Scan for the cell matching the given text and deliver its (x, y) coordinate at center. 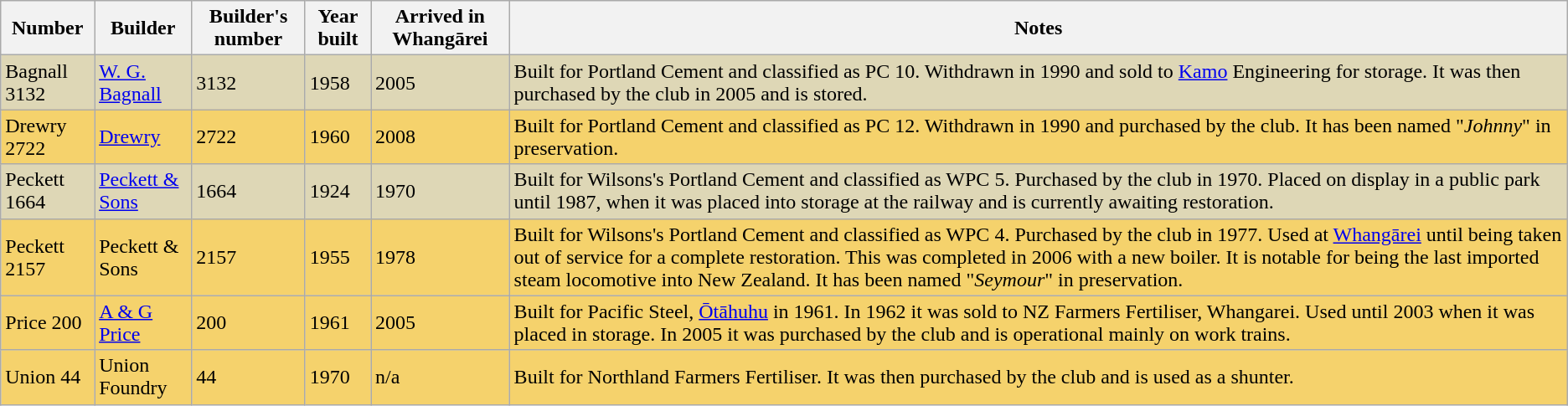
2722 (249, 137)
Price 200 (48, 323)
A & G Price (143, 323)
1961 (338, 323)
Built for Northland Farmers Fertiliser. It was then purchased by the club and is used as a shunter. (1039, 377)
Peckett 2157 (48, 257)
Year built (338, 28)
Builder's number (249, 28)
3132 (249, 82)
n/a (441, 377)
1924 (338, 191)
Drewry (143, 137)
2157 (249, 257)
Built for Portland Cement and classified as PC 12. Withdrawn in 1990 and purchased by the club. It has been named "Johnny" in preservation. (1039, 137)
1955 (338, 257)
Builder (143, 28)
1958 (338, 82)
1978 (441, 257)
Union Foundry (143, 377)
Drewry 2722 (48, 137)
Union 44 (48, 377)
1960 (338, 137)
2008 (441, 137)
Number (48, 28)
Bagnall 3132 (48, 82)
44 (249, 377)
Notes (1039, 28)
200 (249, 323)
1664 (249, 191)
Peckett 1664 (48, 191)
Arrived in Whangārei (441, 28)
W. G. Bagnall (143, 82)
